Extract the (X, Y) coordinate from the center of the cell holding the provided text.  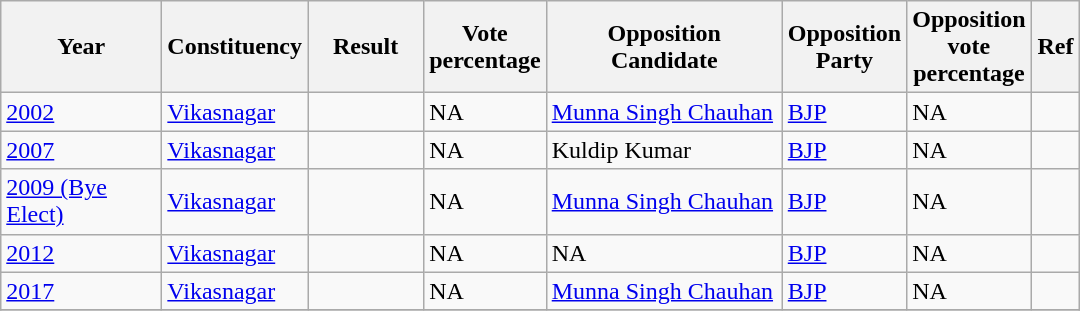
Opposition Candidate (664, 47)
2007 (82, 150)
Kuldip Kumar (664, 150)
Constituency (235, 47)
Vote percentage (486, 47)
2002 (82, 112)
2017 (82, 291)
Opposition Party (844, 47)
2009 (Bye Elect) (82, 202)
2012 (82, 253)
Ref (1056, 47)
Result (366, 47)
Opposition vote percentage (969, 47)
Year (82, 47)
